From the cell containing the given text, extract its center point as (x, y) coordinate. 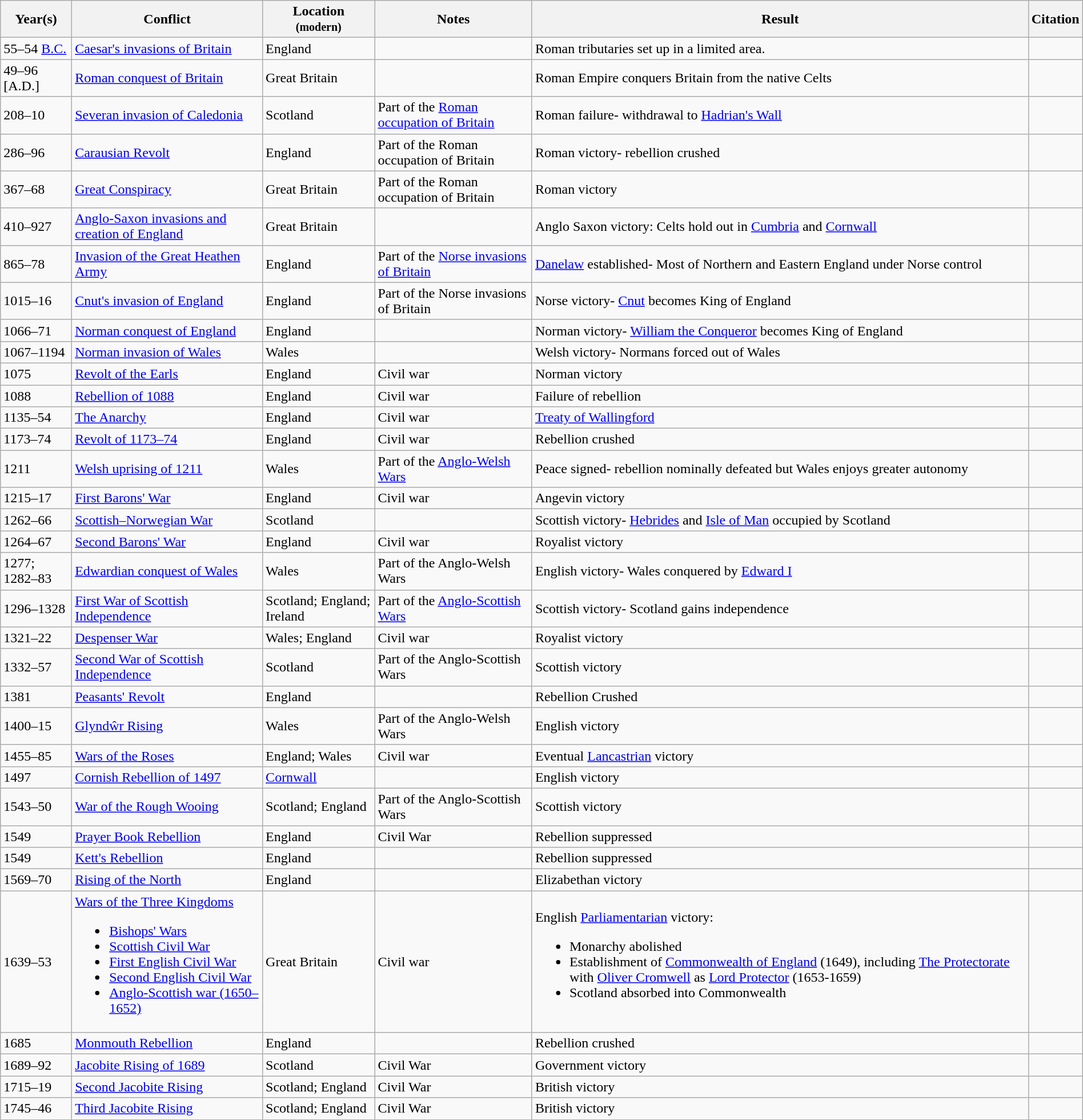
208–10 (37, 115)
1745–46 (37, 1109)
Peasants' Revolt (167, 697)
1015–16 (37, 301)
England; Wales (319, 755)
1332–57 (37, 667)
1381 (37, 697)
Second War of Scottish Independence (167, 667)
Anglo Saxon victory: Celts hold out in Cumbria and Cornwall (780, 226)
1455–85 (37, 755)
Monmouth Rebellion (167, 1043)
The Anarchy (167, 418)
Revolt of the Earls (167, 374)
Wales; England (319, 638)
1067–1194 (37, 352)
Glyndŵr Rising (167, 726)
1135–54 (37, 418)
Roman tributaries set up in a limited area. (780, 49)
Kett's Rebellion (167, 858)
Severan invasion of Caledonia (167, 115)
286–96 (37, 152)
1321–22 (37, 638)
Wars of the Three KingdomsBishops' WarsScottish Civil WarFirst English Civil WarSecond English Civil WarAnglo-Scottish war (1650–1652) (167, 962)
1639–53 (37, 962)
English victory- Wales conquered by Edward I (780, 571)
Norman victory- William the Conqueror becomes King of England (780, 330)
Jacobite Rising of 1689 (167, 1065)
Rising of the North (167, 880)
1088 (37, 396)
865–78 (37, 264)
Revolt of 1173–74 (167, 439)
Third Jacobite Rising (167, 1109)
Roman victory (780, 190)
Peace signed- rebellion nominally defeated but Wales enjoys greater autonomy (780, 469)
Rebellion of 1088 (167, 396)
1066–71 (37, 330)
Carausian Revolt (167, 152)
1075 (37, 374)
1497 (37, 777)
Scottish victory- Scotland gains independence (780, 608)
Cnut's invasion of England (167, 301)
1400–15 (37, 726)
Year(s) (37, 19)
Norman victory (780, 374)
1277; 1282–83 (37, 571)
Scotland; England; Ireland (319, 608)
First War of Scottish Independence (167, 608)
War of the Rough Wooing (167, 807)
Angevin victory (780, 498)
Scottish–Norwegian War (167, 520)
Conflict (167, 19)
Despenser War (167, 638)
Second Jacobite Rising (167, 1087)
Norse victory- Cnut becomes King of England (780, 301)
Failure of rebellion (780, 396)
Roman failure- withdrawal to Hadrian's Wall (780, 115)
Government victory (780, 1065)
First Barons' War (167, 498)
Great Conspiracy (167, 190)
Citation (1056, 19)
Welsh uprising of 1211 (167, 469)
Cornwall (319, 777)
1543–50 (37, 807)
Cornish Rebellion of 1497 (167, 777)
55–54 B.C. (37, 49)
Elizabethan victory (780, 880)
Scottish victory- Hebrides and Isle of Man occupied by Scotland (780, 520)
1264–67 (37, 542)
1569–70 (37, 880)
1685 (37, 1043)
Welsh victory- Normans forced out of Wales (780, 352)
1296–1328 (37, 608)
Eventual Lancastrian victory (780, 755)
Roman Empire conquers Britain from the native Celts (780, 78)
1211 (37, 469)
1215–17 (37, 498)
Danelaw established- Most of Northern and Eastern England under Norse control (780, 264)
Location(modern) (319, 19)
Wars of the Roses (167, 755)
Norman conquest of England (167, 330)
Roman victory- rebellion crushed (780, 152)
Notes (454, 19)
Rebellion Crushed (780, 697)
1689–92 (37, 1065)
Caesar's invasions of Britain (167, 49)
1715–19 (37, 1087)
Norman invasion of Wales (167, 352)
49–96 [A.D.] (37, 78)
Second Barons' War (167, 542)
1262–66 (37, 520)
Prayer Book Rebellion (167, 836)
1173–74 (37, 439)
Edwardian conquest of Wales (167, 571)
Anglo-Saxon invasions and creation of England (167, 226)
Result (780, 19)
410–927 (37, 226)
Invasion of the Great Heathen Army (167, 264)
Roman conquest of Britain (167, 78)
Treaty of Wallingford (780, 418)
367–68 (37, 190)
